Identify which cell holds the provided text, then report its (x, y) central coordinate. 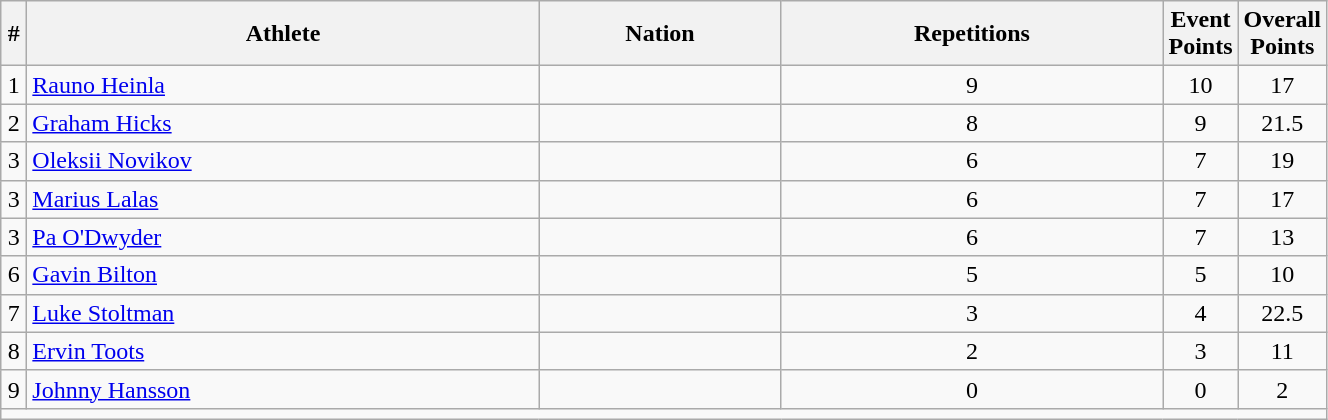
Event Points (1200, 34)
11 (1282, 351)
# (14, 34)
19 (1282, 161)
Marius Lalas (283, 199)
Luke Stoltman (283, 313)
4 (1200, 313)
Nation (660, 34)
Overall Points (1282, 34)
Athlete (283, 34)
Oleksii Novikov (283, 161)
Pa O'Dwyder (283, 237)
Gavin Bilton (283, 275)
Rauno Heinla (283, 85)
1 (14, 85)
22.5 (1282, 313)
Ervin Toots (283, 351)
13 (1282, 237)
Johnny Hansson (283, 389)
21.5 (1282, 123)
Graham Hicks (283, 123)
Repetitions (972, 34)
